Find where the given text appears and provide that cell's center as [X, Y] coordinate. 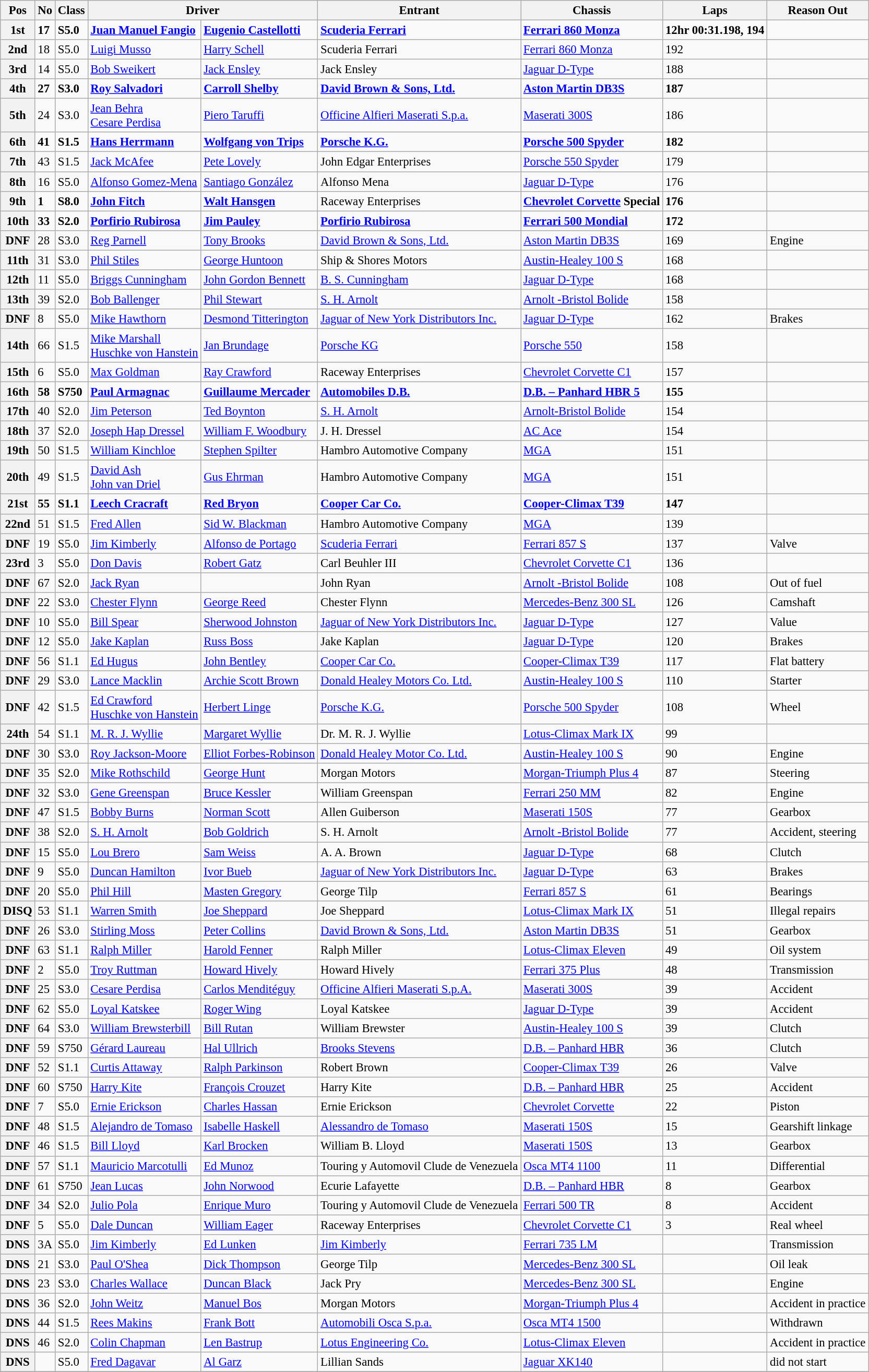
Norman Scott [259, 813]
Julio Pola [144, 1205]
Chevrolet Corvette [592, 1107]
54 [45, 734]
B. S. Cunningham [420, 280]
Peter Collins [259, 930]
Ferrari 250 MM [592, 793]
Harry Schell [259, 50]
60 [45, 1087]
2nd [18, 50]
Steering [818, 773]
4th [18, 89]
24th [18, 734]
Bill Rutan [259, 1028]
John Gordon Bennett [259, 280]
33 [45, 221]
Len Bastrup [259, 1343]
Ecurie Lafayette [420, 1186]
Ed Munoz [259, 1166]
Chevrolet Corvette Special [592, 201]
147 [715, 504]
47 [45, 813]
Porsche KG [420, 346]
19th [18, 451]
Starter [818, 681]
Wolfgang von Trips [259, 143]
John Bentley [259, 661]
Ralph Parkinson [259, 1068]
Max Goldman [144, 372]
10th [18, 221]
Manuel Bos [259, 1303]
Osca MT4 1500 [592, 1323]
Dr. M. R. J. Wyllie [420, 734]
Curtis Attaway [144, 1068]
1 [45, 201]
34 [45, 1205]
117 [715, 661]
64 [45, 1028]
Luigi Musso [144, 50]
Colin Chapman [144, 1343]
29 [45, 681]
50 [45, 451]
Fred Allen [144, 524]
8th [18, 182]
5th [18, 116]
David Ash John van Driel [144, 477]
19 [45, 543]
16 [45, 182]
William Brewster [420, 1028]
Sherwood Johnston [259, 622]
Leech Cracraft [144, 504]
Briggs Cunningham [144, 280]
William Brewsterbill [144, 1028]
Warren Smith [144, 910]
155 [715, 392]
21 [45, 1264]
DISQ [18, 910]
35 [45, 773]
67 [45, 583]
Reason Out [818, 10]
AC Ace [592, 431]
56 [45, 661]
Joseph Hap Dressel [144, 431]
Allen Guiberson [420, 813]
43 [45, 162]
Alfonso Gomez-Mena [144, 182]
Ray Crawford [259, 372]
Piero Taruffi [259, 116]
Charles Hassan [259, 1107]
Ferrari 500 Mondial [592, 221]
Illegal repairs [818, 910]
Osca MT4 1100 [592, 1166]
Stephen Spilter [259, 451]
Ferrari 735 LM [592, 1245]
Cesare Perdisa [144, 989]
17 [45, 30]
John Norwood [259, 1186]
Porsche 550 [592, 346]
182 [715, 143]
George Reed [259, 602]
J. H. Dressel [420, 431]
Porsche 550 Spyder [592, 162]
Reg Parnell [144, 240]
23 [45, 1284]
Gene Greenspan [144, 793]
Phil Stewart [259, 299]
68 [715, 852]
11th [18, 260]
13 [715, 1146]
Gus Ehrman [259, 477]
57 [45, 1166]
18th [18, 431]
110 [715, 681]
126 [715, 602]
Pos [18, 10]
Ed Hugus [144, 661]
139 [715, 524]
Dale Duncan [144, 1225]
Lotus Engineering Co. [420, 1343]
20 [45, 891]
William Eager [259, 1225]
14 [45, 69]
George Hunt [259, 773]
28 [45, 240]
12hr 00:31.198, 194 [715, 30]
Ed Lunken [259, 1245]
27 [45, 89]
Sid W. Blackman [259, 524]
55 [45, 504]
Jean Behra Cesare Perdisa [144, 116]
Stirling Moss [144, 930]
Carlos Menditéguy [259, 989]
Frank Bott [259, 1323]
Carroll Shelby [259, 89]
Harold Fenner [259, 950]
172 [715, 221]
7 [45, 1107]
did not start [818, 1362]
Ed Crawford Huschke von Hanstein [144, 708]
Duncan Hamilton [144, 871]
William F. Woodbury [259, 431]
12 [45, 642]
157 [715, 372]
Alfonso Mena [420, 182]
Jim Pauley [259, 221]
16th [18, 392]
53 [45, 910]
Walt Hansgen [259, 201]
30 [45, 754]
9th [18, 201]
Paul O'Shea [144, 1264]
Chassis [592, 10]
Elliot Forbes-Robinson [259, 754]
Duncan Black [259, 1284]
Hans Herrmann [144, 143]
10 [45, 622]
Out of fuel [818, 583]
M. R. J. Wyllie [144, 734]
20th [18, 477]
Bill Lloyd [144, 1146]
37 [45, 431]
Value [818, 622]
Camshaft [818, 602]
Laps [715, 10]
Dick Thompson [259, 1264]
3A [45, 1245]
Withdrawn [818, 1323]
Jack Ryan [144, 583]
3rd [18, 69]
Arnolt-Bristol Bolide [592, 411]
31 [45, 260]
137 [715, 543]
Carl Beuhler III [420, 563]
32 [45, 793]
Piston [818, 1107]
Mauricio Marcotulli [144, 1166]
59 [45, 1048]
Sam Weiss [259, 852]
Automobili Osca S.p.a. [420, 1323]
82 [715, 793]
Archie Scott Brown [259, 681]
Troy Ruttman [144, 969]
William Greenspan [420, 793]
Guillaume Mercader [259, 392]
Pete Lovely [259, 162]
Red Bryon [259, 504]
John Edgar Enterprises [420, 162]
D.B. – Panhard HBR 5 [592, 392]
22nd [18, 524]
62 [45, 1009]
William Kinchloe [144, 451]
Bruce Kessler [259, 793]
Flat battery [818, 661]
Wheel [818, 708]
John Ryan [420, 583]
40 [45, 411]
Robert Brown [420, 1068]
Oil system [818, 950]
Real wheel [818, 1225]
Donald Healey Motors Co. Ltd. [420, 681]
Eugenio Castellotti [259, 30]
Santiago González [259, 182]
38 [45, 832]
Jan Brundage [259, 346]
S8.0 [71, 201]
5 [45, 1225]
Karl Brocken [259, 1146]
Officine Alfieri Maserati S.p.A. [420, 989]
Officine Alfieri Maserati S.p.a. [420, 116]
169 [715, 240]
24 [45, 116]
Gearshift linkage [818, 1127]
162 [715, 319]
Class [71, 10]
Bob Goldrich [259, 832]
136 [715, 563]
Roy Salvadori [144, 89]
Jack McAfee [144, 162]
Lance Macklin [144, 681]
Bob Ballenger [144, 299]
13th [18, 299]
Jean Lucas [144, 1186]
François Crouzet [259, 1087]
Charles Wallace [144, 1284]
1st [18, 30]
Phil Stiles [144, 260]
Driver [203, 10]
127 [715, 622]
Bob Sweikert [144, 69]
Alejandro de Tomaso [144, 1127]
Juan Manuel Fangio [144, 30]
18 [45, 50]
Ferrari 500 TR [592, 1205]
Paul Armagnac [144, 392]
Isabelle Haskell [259, 1127]
Margaret Wyllie [259, 734]
44 [45, 1323]
21st [18, 504]
Ted Boynton [259, 411]
Roy Jackson-Moore [144, 754]
Alessandro de Tomaso [420, 1127]
Ivor Bueb [259, 871]
17th [18, 411]
Lillian Sands [420, 1362]
2 [45, 969]
Desmond Titterington [259, 319]
Bill Spear [144, 622]
Russ Boss [259, 642]
15th [18, 372]
Herbert Linge [259, 708]
William B. Lloyd [420, 1146]
192 [715, 50]
Ferrari 375 Plus [592, 969]
Oil leak [818, 1264]
Entrant [420, 10]
23rd [18, 563]
120 [715, 642]
Masten Gregory [259, 891]
6th [18, 143]
42 [45, 708]
No [45, 10]
Roger Wing [259, 1009]
John Weitz [144, 1303]
Tony Brooks [259, 240]
Jack Pry [420, 1284]
Bobby Burns [144, 813]
179 [715, 162]
187 [715, 89]
Mike Rothschild [144, 773]
14th [18, 346]
George Huntoon [259, 260]
John Fitch [144, 201]
52 [45, 1068]
Bearings [818, 891]
Al Garz [259, 1362]
58 [45, 392]
Gérard Laureau [144, 1048]
90 [715, 754]
Enrique Muro [259, 1205]
Brooks Stevens [420, 1048]
87 [715, 773]
188 [715, 69]
Robert Gatz [259, 563]
6 [45, 372]
41 [45, 143]
Don Davis [144, 563]
Fred Dagavar [144, 1362]
Lou Brero [144, 852]
Alfonso de Portago [259, 543]
Differential [818, 1166]
99 [715, 734]
Mike Hawthorn [144, 319]
Mike Marshall Huschke von Hanstein [144, 346]
Jim Peterson [144, 411]
Phil Hill [144, 891]
12th [18, 280]
Hal Ullrich [259, 1048]
Jaguar XK140 [592, 1362]
Accident, steering [818, 832]
Automobiles D.B. [420, 392]
9 [45, 871]
Ship & Shores Motors [420, 260]
A. A. Brown [420, 852]
Rees Makins [144, 1323]
7th [18, 162]
Donald Healey Motor Co. Ltd. [420, 754]
66 [45, 346]
186 [715, 116]
